Identify which cell holds the provided text, then report its (X, Y) central coordinate. 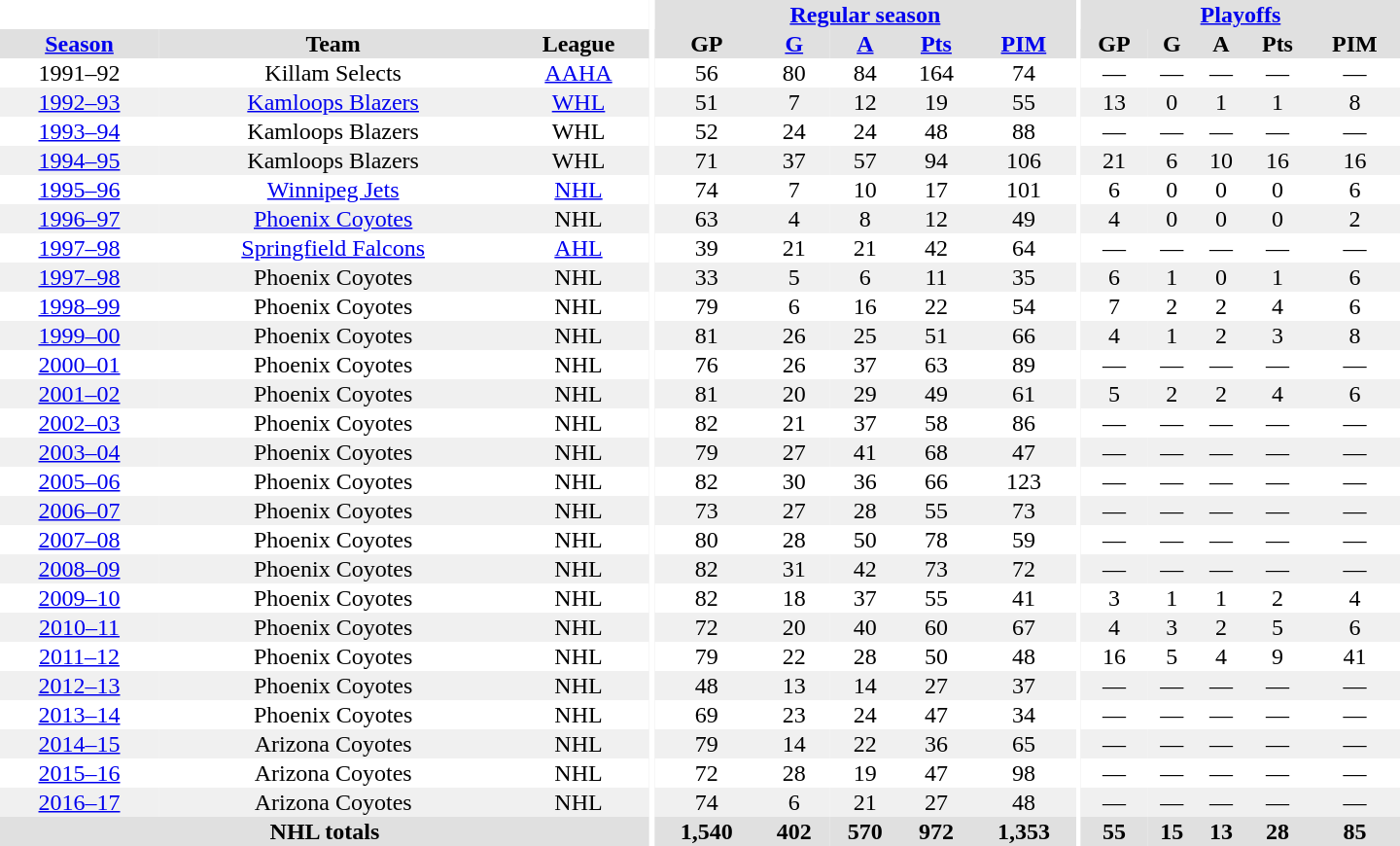
2006–07 (80, 511)
101 (1023, 190)
402 (793, 831)
1996–97 (80, 219)
11 (935, 277)
2015–16 (80, 773)
2011–12 (80, 656)
1995–96 (80, 190)
88 (1023, 131)
AHL (578, 248)
17 (935, 190)
106 (1023, 160)
65 (1023, 744)
972 (935, 831)
89 (1023, 365)
2014–15 (80, 744)
68 (935, 452)
52 (706, 131)
57 (865, 160)
1991–92 (80, 73)
23 (793, 715)
85 (1355, 831)
30 (793, 481)
Playoffs (1241, 15)
61 (1023, 394)
1,353 (1023, 831)
2010–11 (80, 627)
59 (1023, 540)
2002–03 (80, 423)
2000–01 (80, 365)
1999–00 (80, 335)
Season (80, 44)
1993–94 (80, 131)
35 (1023, 277)
Winnipeg Jets (332, 190)
67 (1023, 627)
33 (706, 277)
94 (935, 160)
31 (793, 569)
29 (865, 394)
Springfield Falcons (332, 248)
Regular season (865, 15)
71 (706, 160)
1,540 (706, 831)
NHL totals (325, 831)
1998–99 (80, 306)
AAHA (578, 73)
Team (332, 44)
1994–95 (80, 160)
1992–93 (80, 102)
2001–02 (80, 394)
2013–14 (80, 715)
2012–13 (80, 686)
18 (793, 598)
570 (865, 831)
2008–09 (80, 569)
60 (935, 627)
76 (706, 365)
123 (1023, 481)
Killam Selects (332, 73)
86 (1023, 423)
9 (1277, 656)
34 (1023, 715)
2009–10 (80, 598)
39 (706, 248)
84 (865, 73)
69 (706, 715)
25 (865, 335)
15 (1172, 831)
78 (935, 540)
64 (1023, 248)
58 (935, 423)
98 (1023, 773)
League (578, 44)
54 (1023, 306)
2016–17 (80, 802)
164 (935, 73)
2005–06 (80, 481)
2007–08 (80, 540)
40 (865, 627)
2003–04 (80, 452)
56 (706, 73)
